Search for the cell housing the specified text and yield its (X, Y) center coordinate. 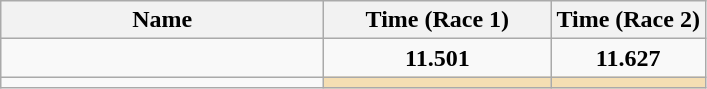
Time (Race 2) (628, 20)
Name (162, 20)
11.501 (438, 58)
11.627 (628, 58)
Time (Race 1) (438, 20)
